Extract the (X, Y) coordinate from the center of the cell holding the provided text.  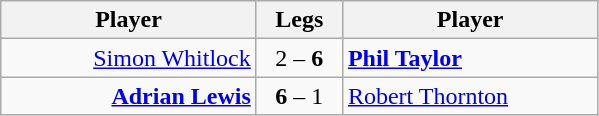
Simon Whitlock (129, 58)
Phil Taylor (470, 58)
Legs (299, 20)
Robert Thornton (470, 96)
6 – 1 (299, 96)
2 – 6 (299, 58)
Adrian Lewis (129, 96)
